Locate the cell with the specified text and output its [x, y] center coordinate. 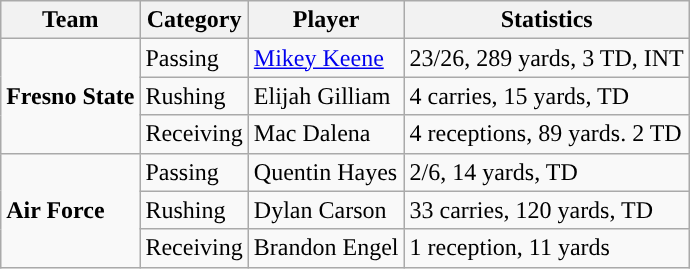
Player [326, 20]
Elijah Gilliam [326, 96]
Dylan Carson [326, 210]
Mikey Keene [326, 58]
23/26, 289 yards, 3 TD, INT [546, 58]
Quentin Hayes [326, 172]
4 carries, 15 yards, TD [546, 96]
Fresno State [70, 96]
4 receptions, 89 yards. 2 TD [546, 134]
Brandon Engel [326, 248]
Mac Dalena [326, 134]
33 carries, 120 yards, TD [546, 210]
Team [70, 20]
2/6, 14 yards, TD [546, 172]
Statistics [546, 20]
Air Force [70, 210]
1 reception, 11 yards [546, 248]
Category [194, 20]
